Search for the cell housing the specified text and yield its (X, Y) center coordinate. 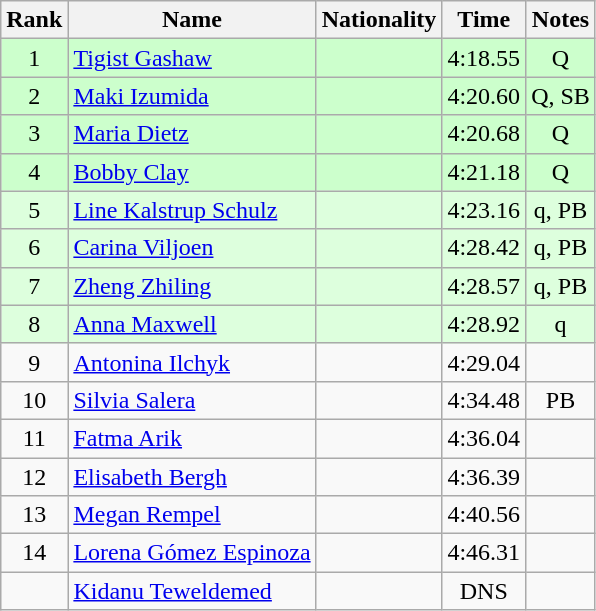
8 (34, 324)
12 (34, 477)
Antonina Ilchyk (192, 362)
Elisabeth Bergh (192, 477)
5 (34, 210)
2 (34, 96)
14 (34, 553)
DNS (484, 591)
4:28.42 (484, 248)
Time (484, 20)
4:21.18 (484, 172)
Notes (561, 20)
6 (34, 248)
4:20.60 (484, 96)
4:36.04 (484, 438)
Anna Maxwell (192, 324)
1 (34, 58)
10 (34, 400)
Silvia Salera (192, 400)
PB (561, 400)
Kidanu Teweldemed (192, 591)
4:28.57 (484, 286)
Bobby Clay (192, 172)
Megan Rempel (192, 515)
7 (34, 286)
Zheng Zhiling (192, 286)
4:28.92 (484, 324)
Lorena Gómez Espinoza (192, 553)
Name (192, 20)
q (561, 324)
Line Kalstrup Schulz (192, 210)
13 (34, 515)
4:20.68 (484, 134)
Maria Dietz (192, 134)
3 (34, 134)
11 (34, 438)
4:46.31 (484, 553)
9 (34, 362)
4:40.56 (484, 515)
4:34.48 (484, 400)
4:29.04 (484, 362)
4:36.39 (484, 477)
Rank (34, 20)
Carina Viljoen (192, 248)
4:23.16 (484, 210)
4 (34, 172)
Q, SB (561, 96)
Maki Izumida (192, 96)
Tigist Gashaw (192, 58)
4:18.55 (484, 58)
Fatma Arik (192, 438)
Nationality (379, 20)
